Find where the given text appears and provide that cell's center as [X, Y] coordinate. 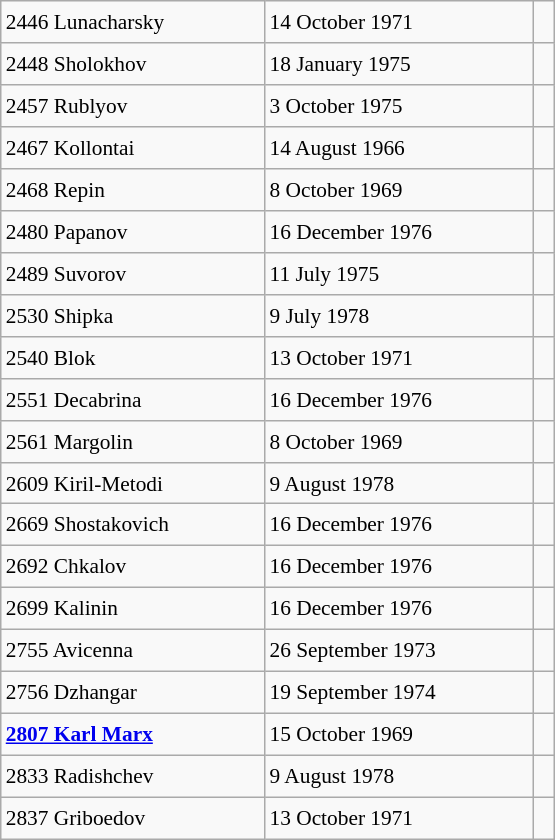
15 October 1969 [399, 735]
2448 Sholokhov [133, 64]
3 October 1975 [399, 106]
2540 Blok [133, 357]
9 July 1978 [399, 315]
2446 Lunacharsky [133, 22]
2692 Chkalov [133, 567]
26 September 1973 [399, 651]
11 July 1975 [399, 274]
2480 Papanov [133, 232]
18 January 1975 [399, 64]
2609 Kiril-Metodi [133, 483]
19 September 1974 [399, 693]
14 August 1966 [399, 148]
2561 Margolin [133, 441]
2807 Karl Marx [133, 735]
2457 Rublyov [133, 106]
2489 Suvorov [133, 274]
2833 Radishchev [133, 776]
2530 Shipka [133, 315]
2468 Repin [133, 190]
2837 Griboedov [133, 818]
2755 Avicenna [133, 651]
2669 Shostakovich [133, 525]
14 October 1971 [399, 22]
2699 Kalinin [133, 609]
2551 Decabrina [133, 399]
2467 Kollontai [133, 148]
2756 Dzhangar [133, 693]
